Provide the (x, y) coordinate of the cell's center where the given text is located.  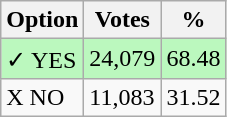
68.48 (194, 59)
24,079 (122, 59)
Option (42, 20)
% (194, 20)
Votes (122, 20)
11,083 (122, 97)
X NO (42, 97)
31.52 (194, 97)
✓ YES (42, 59)
